Output the (x, y) coordinate of the center of the cell containing the given text.  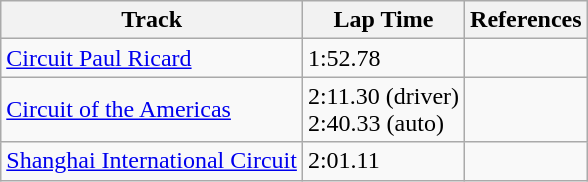
Lap Time (383, 20)
1:52.78 (383, 58)
2:11.30 (driver)2:40.33 (auto) (383, 110)
Circuit of the Americas (152, 110)
Track (152, 20)
Shanghai International Circuit (152, 161)
References (526, 20)
2:01.11 (383, 161)
Circuit Paul Ricard (152, 58)
